Scan for the cell matching the given text and deliver its (x, y) coordinate at center. 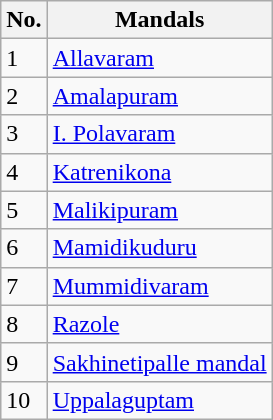
Mamidikuduru (160, 248)
1 (24, 58)
8 (24, 324)
10 (24, 400)
No. (24, 20)
6 (24, 248)
Sakhinetipalle mandal (160, 362)
I. Polavaram (160, 134)
Uppalaguptam (160, 400)
7 (24, 286)
Katrenikona (160, 172)
3 (24, 134)
Mandals (160, 20)
2 (24, 96)
5 (24, 210)
Malikipuram (160, 210)
Amalapuram (160, 96)
9 (24, 362)
Mummidivaram (160, 286)
4 (24, 172)
Allavaram (160, 58)
Razole (160, 324)
